Return [x, y] of the center of cell containing provided text 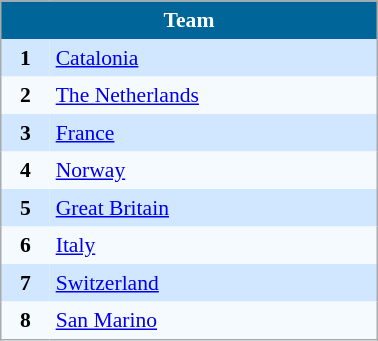
Switzerland [214, 283]
5 [25, 208]
2 [25, 95]
4 [25, 171]
Norway [214, 171]
7 [25, 283]
France [214, 133]
Italy [214, 245]
8 [25, 321]
Great Britain [214, 208]
1 [25, 58]
Catalonia [214, 58]
6 [25, 245]
3 [25, 133]
The Netherlands [214, 95]
Team [189, 20]
San Marino [214, 321]
